Search for the cell housing the specified text and yield its [X, Y] center coordinate. 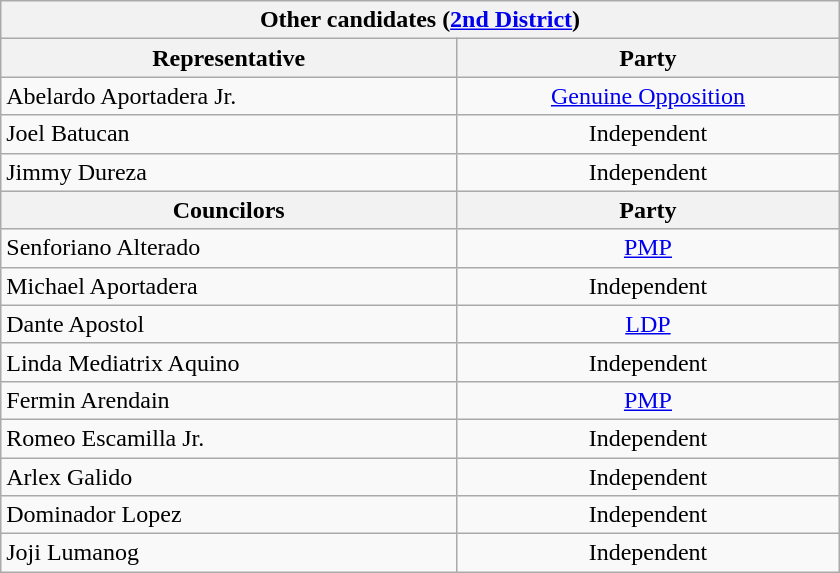
Joji Lumanog [229, 553]
Dante Apostol [229, 324]
Genuine Opposition [648, 96]
Abelardo Aportadera Jr. [229, 96]
Joel Batucan [229, 134]
Jimmy Dureza [229, 172]
Fermin Arendain [229, 400]
Romeo Escamilla Jr. [229, 438]
Councilors [229, 210]
Senforiano Alterado [229, 248]
Representative [229, 58]
Dominador Lopez [229, 515]
Other candidates (2nd District) [420, 20]
Arlex Galido [229, 477]
LDP [648, 324]
Linda Mediatrix Aquino [229, 362]
Michael Aportadera [229, 286]
